Return the [x, y] coordinate for the center point of the cell that contains the specified text.  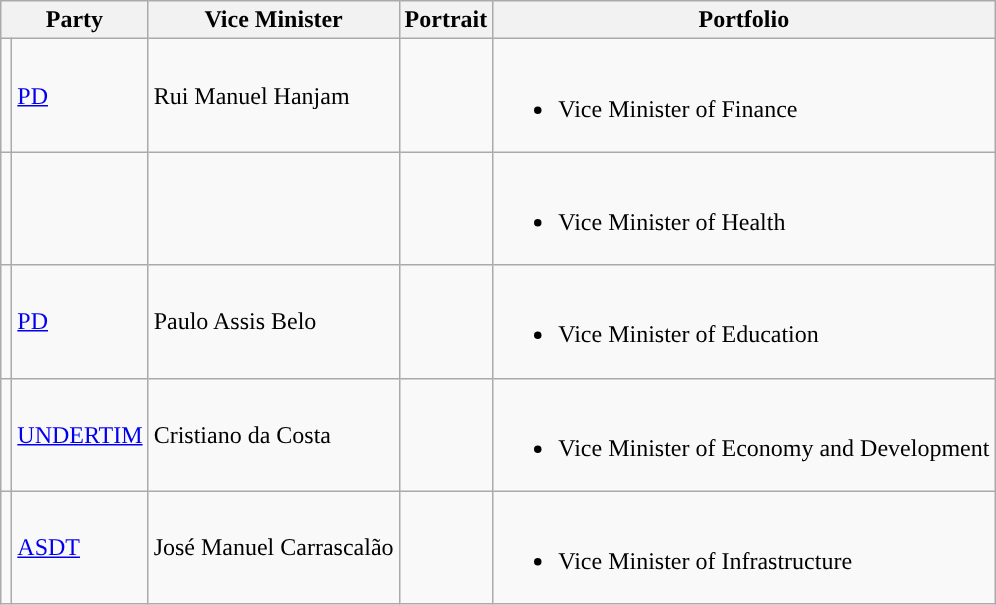
UNDERTIM [80, 434]
José Manuel Carrascalão [274, 548]
Vice Minister of Economy and Development [744, 434]
Vice Minister of Health [744, 208]
ASDT [80, 548]
Portfolio [744, 20]
Rui Manuel Hanjam [274, 96]
Vice Minister of Education [744, 322]
Cristiano da Costa [274, 434]
Vice Minister of Infrastructure [744, 548]
Portrait [446, 20]
Vice Minister of Finance [744, 96]
Party [74, 20]
Paulo Assis Belo [274, 322]
Vice Minister [274, 20]
